Capture the cell that displays the provided text and extract its (x, y) central coordinate. 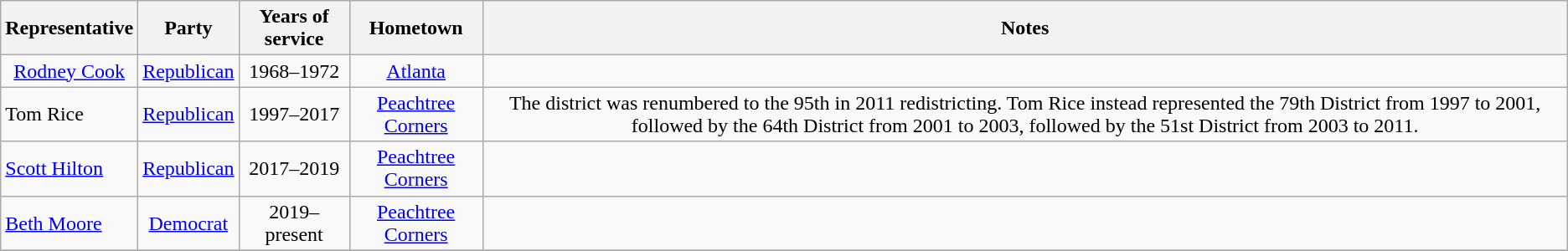
Tom Rice (70, 114)
Atlanta (415, 71)
1997–2017 (294, 114)
Representative (70, 28)
Beth Moore (70, 223)
Hometown (415, 28)
Notes (1025, 28)
Democrat (188, 223)
2017–2019 (294, 169)
Rodney Cook (70, 71)
Scott Hilton (70, 169)
1968–1972 (294, 71)
2019–present (294, 223)
Years of service (294, 28)
Party (188, 28)
